Determine the [x, y] coordinate at the center of the cell enclosing the given text.  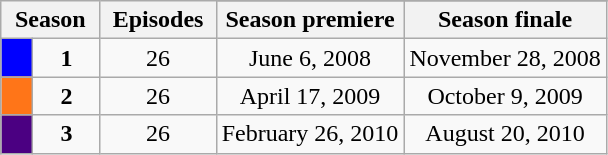
November 28, 2008 [505, 58]
June 6, 2008 [310, 58]
October 9, 2009 [505, 96]
Season finale [505, 20]
August 20, 2010 [505, 134]
1 [66, 58]
February 26, 2010 [310, 134]
2 [66, 96]
Episodes [158, 20]
April 17, 2009 [310, 96]
3 [66, 134]
Season [50, 20]
Season premiere [310, 20]
